Return the (X, Y) coordinate for the center point of the cell that contains the specified text.  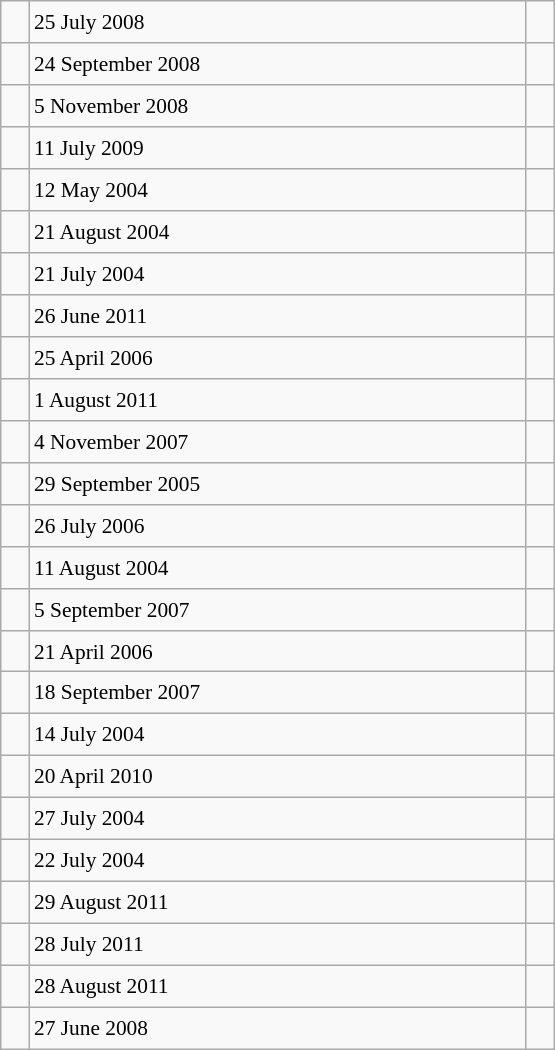
22 July 2004 (278, 861)
14 July 2004 (278, 735)
11 August 2004 (278, 567)
25 July 2008 (278, 22)
24 September 2008 (278, 64)
21 July 2004 (278, 274)
21 August 2004 (278, 232)
20 April 2010 (278, 777)
18 September 2007 (278, 693)
25 April 2006 (278, 358)
1 August 2011 (278, 399)
5 September 2007 (278, 609)
26 June 2011 (278, 316)
29 August 2011 (278, 903)
27 June 2008 (278, 1028)
11 July 2009 (278, 148)
29 September 2005 (278, 483)
4 November 2007 (278, 441)
5 November 2008 (278, 106)
28 July 2011 (278, 945)
12 May 2004 (278, 190)
26 July 2006 (278, 525)
21 April 2006 (278, 651)
28 August 2011 (278, 986)
27 July 2004 (278, 819)
